Locate the cell with the specified text and output its [X, Y] center coordinate. 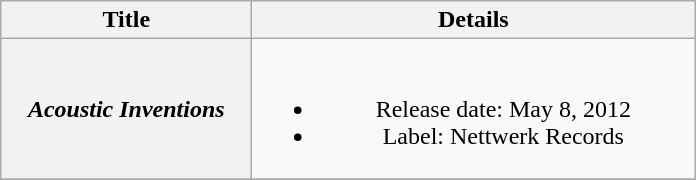
Acoustic Inventions [126, 109]
Release date: May 8, 2012Label: Nettwerk Records [474, 109]
Details [474, 20]
Title [126, 20]
